Return (X, Y) of the center of cell containing provided text 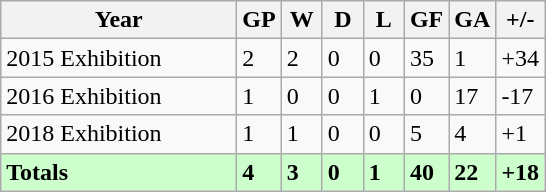
Year (119, 20)
-17 (520, 96)
D (342, 20)
+18 (520, 172)
2016 Exhibition (119, 96)
W (302, 20)
2018 Exhibition (119, 134)
17 (472, 96)
GA (472, 20)
GF (426, 20)
+1 (520, 134)
35 (426, 58)
+/- (520, 20)
L (384, 20)
2015 Exhibition (119, 58)
3 (302, 172)
22 (472, 172)
40 (426, 172)
GP (259, 20)
Totals (119, 172)
+34 (520, 58)
5 (426, 134)
